Find where the given text appears and provide that cell's center as [x, y] coordinate. 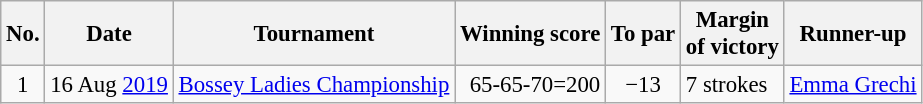
Date [109, 34]
65-65-70=200 [530, 85]
1 [23, 85]
Emma Grechi [853, 85]
Bossey Ladies Championship [314, 85]
−13 [644, 85]
No. [23, 34]
Tournament [314, 34]
16 Aug 2019 [109, 85]
Winning score [530, 34]
Marginof victory [733, 34]
7 strokes [733, 85]
Runner-up [853, 34]
To par [644, 34]
